For the text-containing cell, return its midpoint in [X, Y] coordinate format. 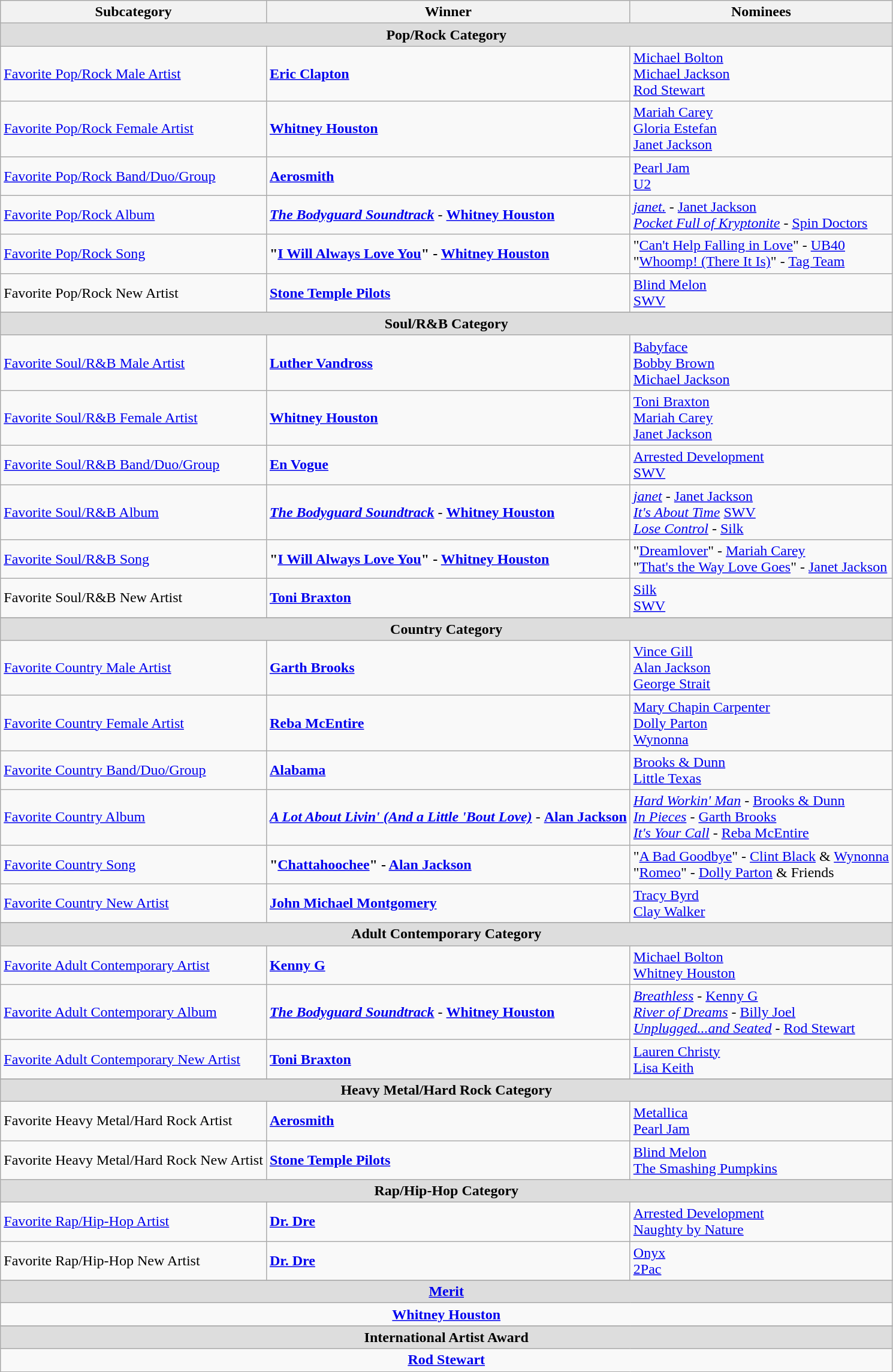
Favorite Soul/R&B New Artist [134, 598]
Alabama [448, 770]
Hard Workin' Man - Brooks & Dunn In Pieces - Garth Brooks It's Your Call - Reba McEntire [761, 817]
Favorite Country Song [134, 864]
Michael Bolton Michael Jackson Rod Stewart [761, 74]
Vince Gill Alan Jackson George Strait [761, 668]
A Lot About Livin' (And a Little 'Bout Love) - Alan Jackson [448, 817]
Tracy Byrd Clay Walker [761, 903]
Favorite Pop/Rock New Artist [134, 292]
Garth Brooks [448, 668]
Michael Bolton Whitney Houston [761, 965]
Country Category [446, 629]
Arrested Development Naughty by Nature [761, 1222]
Rap/Hip-Hop Category [446, 1191]
Favorite Adult Contemporary Artist [134, 965]
Heavy Metal/Hard Rock Category [446, 1090]
Favorite Heavy Metal/Hard Rock New Artist [134, 1160]
Pearl Jam U2 [761, 176]
Favorite Soul/R&B Band/Duo/Group [134, 465]
Favorite Pop/Rock Male Artist [134, 74]
Favorite Soul/R&B Song [134, 560]
Favorite Pop/Rock Song [134, 254]
Soul/R&B Category [446, 324]
Silk SWV [761, 598]
"Chattahoochee" - Alan Jackson [448, 864]
Metallica Pearl Jam [761, 1120]
"Dreamlover" - Mariah Carey "That's the Way Love Goes" - Janet Jackson [761, 560]
Winner [448, 12]
Favorite Pop/Rock Female Artist [134, 129]
John Michael Montgomery [448, 903]
Luther Vandross [448, 362]
Arrested Development SWV [761, 465]
Subcategory [134, 12]
"A Bad Goodbye" - Clint Black & Wynonna "Romeo" - Dolly Parton & Friends [761, 864]
Favorite Country Female Artist [134, 723]
Favorite Adult Contemporary Album [134, 1012]
Blind Melon The Smashing Pumpkins [761, 1160]
Favorite Soul/R&B Female Artist [134, 418]
Favorite Country Album [134, 817]
International Artist Award [446, 1337]
Favorite Heavy Metal/Hard Rock Artist [134, 1120]
Brooks & Dunn Little Texas [761, 770]
Mary Chapin Carpenter Dolly Parton Wynonna [761, 723]
Merit [446, 1292]
Favorite Rap/Hip-Hop Artist [134, 1222]
Blind Melon SWV [761, 292]
Onyx 2Pac [761, 1261]
janet - Janet Jackson It's About Time SWV Lose Control - Silk [761, 512]
Reba McEntire [448, 723]
Adult Contemporary Category [446, 934]
Breathless - Kenny G River of Dreams - Billy Joel Unplugged...and Seated - Rod Stewart [761, 1012]
Favorite Country Male Artist [134, 668]
Lauren Christy Lisa Keith [761, 1059]
Favorite Soul/R&B Male Artist [134, 362]
Kenny G [448, 965]
"Can't Help Falling in Love" - UB40 "Whoomp! (There It Is)" - Tag Team [761, 254]
Nominees [761, 12]
Favorite Country Band/Duo/Group [134, 770]
Toni Braxton Mariah Carey Janet Jackson [761, 418]
Favorite Rap/Hip-Hop New Artist [134, 1261]
Babyface Bobby Brown Michael Jackson [761, 362]
Pop/Rock Category [446, 35]
Eric Clapton [448, 74]
En Vogue [448, 465]
janet. - Janet Jackson Pocket Full of Kryptonite - Spin Doctors [761, 214]
Favorite Soul/R&B Album [134, 512]
Favorite Adult Contemporary New Artist [134, 1059]
Mariah Carey Gloria Estefan Janet Jackson [761, 129]
Favorite Pop/Rock Band/Duo/Group [134, 176]
Rod Stewart [446, 1360]
Favorite Pop/Rock Album [134, 214]
Favorite Country New Artist [134, 903]
